Locate the cell with the specified text and output its [X, Y] center coordinate. 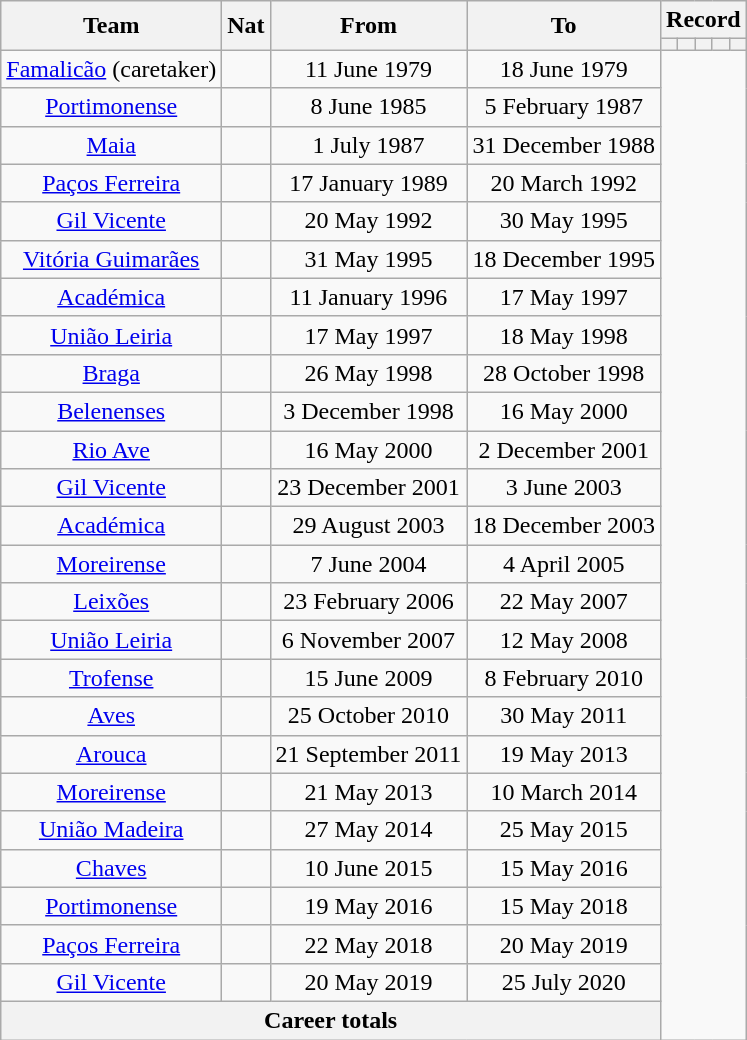
Leixões [112, 602]
Trofense [112, 678]
Team [112, 26]
Career totals [331, 1020]
3 June 2003 [564, 488]
19 May 2013 [564, 754]
União Madeira [112, 830]
Record [704, 20]
19 May 2016 [368, 906]
21 September 2011 [368, 754]
27 May 2014 [368, 830]
Nat [246, 26]
11 January 1996 [368, 297]
Belenenses [112, 411]
22 May 2018 [368, 944]
12 May 2008 [564, 640]
25 May 2015 [564, 830]
8 June 1985 [368, 107]
11 June 1979 [368, 69]
10 March 2014 [564, 792]
25 July 2020 [564, 982]
2 December 2001 [564, 449]
20 March 1992 [564, 183]
15 June 2009 [368, 678]
25 October 2010 [368, 716]
17 January 1989 [368, 183]
6 November 2007 [368, 640]
7 June 2004 [368, 564]
Vitória Guimarães [112, 259]
30 May 2011 [564, 716]
Aves [112, 716]
3 December 1998 [368, 411]
1 July 1987 [368, 145]
22 May 2007 [564, 602]
Braga [112, 373]
30 May 1995 [564, 221]
23 December 2001 [368, 488]
29 August 2003 [368, 526]
18 May 1998 [564, 335]
From [368, 26]
20 May 1992 [368, 221]
Chaves [112, 868]
21 May 2013 [368, 792]
Rio Ave [112, 449]
8 February 2010 [564, 678]
15 May 2016 [564, 868]
To [564, 26]
31 May 1995 [368, 259]
31 December 1988 [564, 145]
26 May 1998 [368, 373]
Arouca [112, 754]
Maia [112, 145]
18 June 1979 [564, 69]
18 December 2003 [564, 526]
Famalicão (caretaker) [112, 69]
4 April 2005 [564, 564]
23 February 2006 [368, 602]
28 October 1998 [564, 373]
5 February 1987 [564, 107]
18 December 1995 [564, 259]
15 May 2018 [564, 906]
10 June 2015 [368, 868]
